Return the [x, y] coordinate for the center point of the cell that contains the specified text.  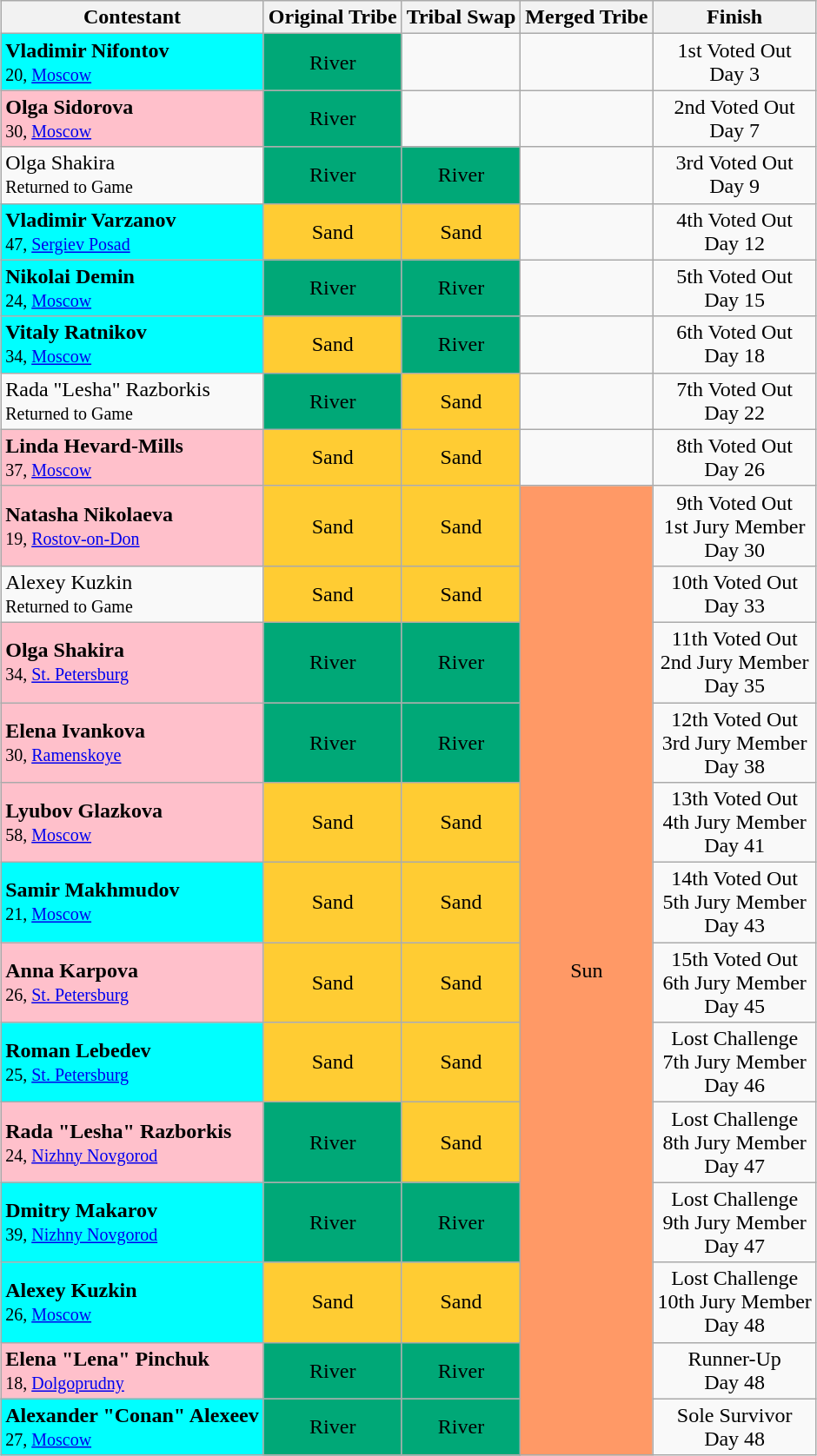
Tribal Swap [461, 17]
Alexey Kuzkin26, Moscow [132, 1302]
Nikolai Demin24, Moscow [132, 288]
10th Voted OutDay 33 [734, 594]
Dmitry Makarov39, Nizhny Novgorod [132, 1222]
Natasha Nikolaeva19, Rostov-on-Don [132, 526]
Lost Challenge9th Jury MemberDay 47 [734, 1222]
Elena "Lena" Pinchuk18, Dolgoprudny [132, 1371]
7th Voted OutDay 22 [734, 401]
3rd Voted OutDay 9 [734, 175]
Alexander "Conan" Alexeev27, Moscow [132, 1426]
15th Voted Out6th Jury MemberDay 45 [734, 983]
Merged Tribe [587, 17]
Lost Challenge7th Jury MemberDay 46 [734, 1062]
Sole SurvivorDay 48 [734, 1426]
Original Tribe [332, 17]
Lost Challenge8th Jury MemberDay 47 [734, 1142]
8th Voted OutDay 26 [734, 457]
14th Voted Out5th Jury MemberDay 43 [734, 903]
Runner-UpDay 48 [734, 1371]
Linda Hevard-Mills37, Moscow [132, 457]
Olga ShakiraReturned to Game [132, 175]
6th Voted OutDay 18 [734, 344]
Contestant [132, 17]
13th Voted Out4th Jury MemberDay 41 [734, 823]
Alexey KuzkinReturned to Game [132, 594]
Anna Karpova26, St. Petersburg [132, 983]
9th Voted Out1st Jury MemberDay 30 [734, 526]
Olga Sidorova30, Moscow [132, 118]
Finish [734, 17]
Sun [587, 970]
Rada "Lesha" RazborkisReturned to Game [132, 401]
1st Voted OutDay 3 [734, 63]
Olga Shakira34, St. Petersburg [132, 662]
Samir Makhmudov21, Moscow [132, 903]
Elena Ivankova30, Ramenskoye [132, 742]
4th Voted OutDay 12 [734, 231]
Rada "Lesha" Razborkis24, Nizhny Novgorod [132, 1142]
Lost Challenge10th Jury MemberDay 48 [734, 1302]
Lyubov Glazkova58, Moscow [132, 823]
5th Voted OutDay 15 [734, 288]
Vladimir Varzanov47, Sergiev Posad [132, 231]
Vitaly Ratnikov34, Moscow [132, 344]
2nd Voted OutDay 7 [734, 118]
Roman Lebedev25, St. Petersburg [132, 1062]
Vladimir Nifontov20, Moscow [132, 63]
12th Voted Out3rd Jury MemberDay 38 [734, 742]
11th Voted Out2nd Jury MemberDay 35 [734, 662]
